From the cell containing the given text, extract its center point as [X, Y] coordinate. 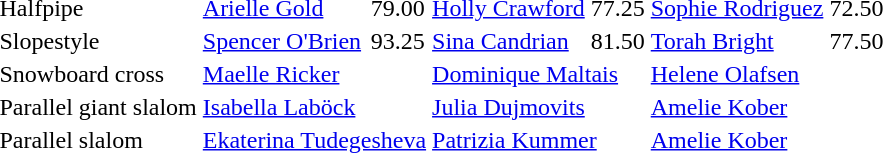
Sina Candrian [509, 41]
Spencer O'Brien [284, 41]
Maelle Ricker [314, 74]
Torah Bright [737, 41]
81.50 [618, 41]
Dominique Maltais [539, 74]
Julia Dujmovits [539, 107]
Isabella Laböck [314, 107]
93.25 [398, 41]
